Output the (X, Y) coordinate of the center of the cell containing the given text.  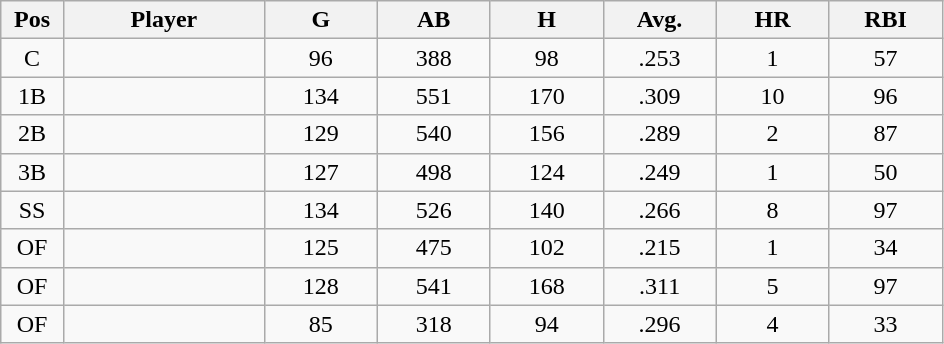
8 (772, 210)
94 (546, 324)
57 (886, 58)
127 (320, 172)
85 (320, 324)
129 (320, 134)
.289 (660, 134)
C (32, 58)
156 (546, 134)
498 (434, 172)
Pos (32, 20)
102 (546, 248)
4 (772, 324)
10 (772, 96)
50 (886, 172)
AB (434, 20)
3B (32, 172)
98 (546, 58)
5 (772, 286)
128 (320, 286)
.296 (660, 324)
.266 (660, 210)
388 (434, 58)
G (320, 20)
Avg. (660, 20)
H (546, 20)
124 (546, 172)
140 (546, 210)
170 (546, 96)
475 (434, 248)
526 (434, 210)
2B (32, 134)
318 (434, 324)
HR (772, 20)
Player (164, 20)
.249 (660, 172)
540 (434, 134)
.309 (660, 96)
RBI (886, 20)
168 (546, 286)
.253 (660, 58)
SS (32, 210)
34 (886, 248)
551 (434, 96)
.215 (660, 248)
541 (434, 286)
125 (320, 248)
1B (32, 96)
33 (886, 324)
2 (772, 134)
87 (886, 134)
.311 (660, 286)
